Search for the cell housing the specified text and yield its (x, y) center coordinate. 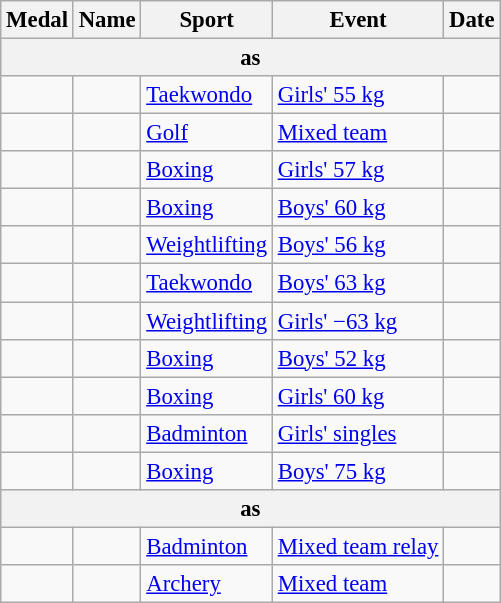
Girls' singles (358, 433)
Event (358, 20)
Boys' 52 kg (358, 358)
Girls' 55 kg (358, 95)
Mixed team relay (358, 546)
Boys' 60 kg (358, 208)
Golf (207, 133)
Boys' 63 kg (358, 283)
Date (472, 20)
Sport (207, 20)
Medal (38, 20)
Girls' −63 kg (358, 321)
Boys' 56 kg (358, 245)
Name (107, 20)
Girls' 57 kg (358, 170)
Girls' 60 kg (358, 396)
Archery (207, 584)
Boys' 75 kg (358, 471)
